Determine the [X, Y] coordinate at the center of the cell enclosing the given text.  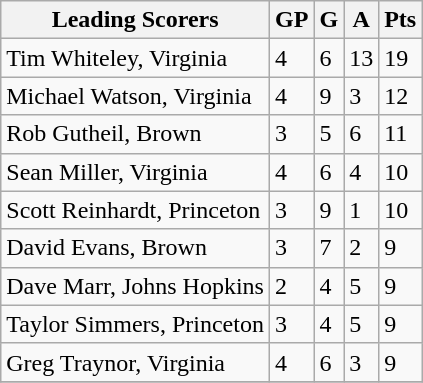
11 [400, 134]
Leading Scorers [136, 20]
Greg Traynor, Virginia [136, 362]
12 [400, 96]
Michael Watson, Virginia [136, 96]
David Evans, Brown [136, 248]
Rob Gutheil, Brown [136, 134]
Tim Whiteley, Virginia [136, 58]
A [362, 20]
GP [291, 20]
13 [362, 58]
Sean Miller, Virginia [136, 172]
Dave Marr, Johns Hopkins [136, 286]
Taylor Simmers, Princeton [136, 324]
Pts [400, 20]
G [329, 20]
Scott Reinhardt, Princeton [136, 210]
7 [329, 248]
1 [362, 210]
19 [400, 58]
